From the cell containing the given text, extract its center point as (X, Y) coordinate. 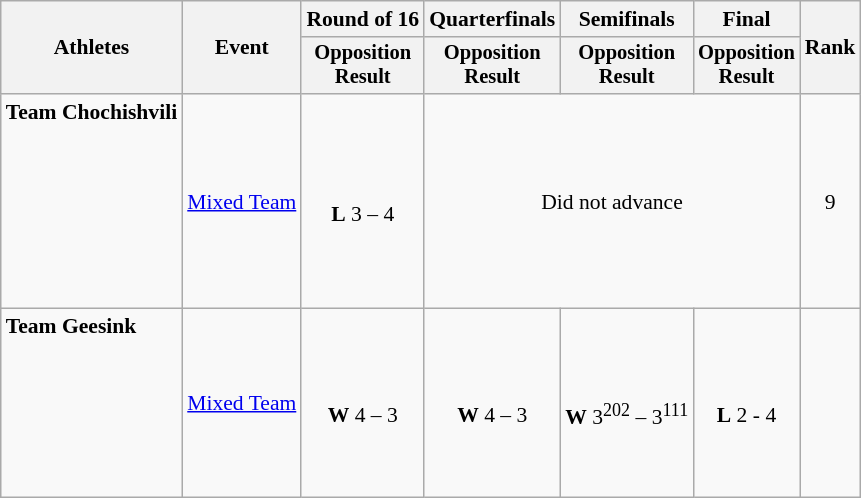
9 (830, 201)
Rank (830, 48)
W 3202 – 3111 (626, 404)
Final (746, 19)
Semifinals (626, 19)
Did not advance (612, 201)
Team Geesink (92, 404)
Event (242, 48)
L 2 - 4 (746, 404)
Quarterfinals (492, 19)
Athletes (92, 48)
Team Chochishvili (92, 201)
L 3 – 4 (362, 201)
Round of 16 (362, 19)
